Locate the cell with the specified text and output its (X, Y) center coordinate. 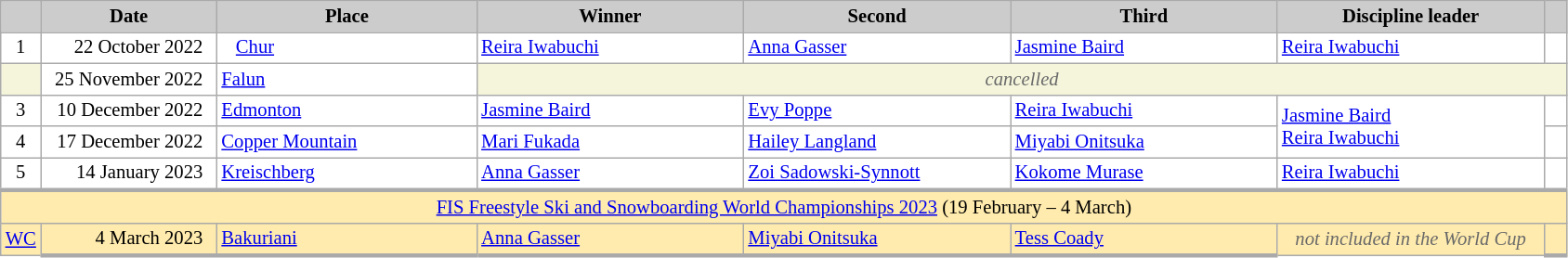
Hailey Langland (877, 142)
cancelled (1022, 79)
Copper Mountain (346, 142)
4 (20, 142)
Third (1144, 16)
Kreischberg (346, 173)
Zoi Sadowski-Synnott (877, 173)
Edmonton (346, 110)
3 (20, 110)
14 January 2023 (129, 173)
Second (877, 16)
not included in the World Cup (1410, 239)
WC (20, 239)
10 December 2022 (129, 110)
Kokome Murase (1144, 173)
1 (20, 47)
5 (20, 173)
Discipline leader (1410, 16)
Evy Poppe (877, 110)
22 October 2022 (129, 47)
Falun (346, 79)
25 November 2022 (129, 79)
17 December 2022 (129, 142)
Place (346, 16)
Tess Coady (1144, 239)
Winner (609, 16)
Jasmine Baird Reira Iwabuchi (1410, 126)
FIS Freestyle Ski and Snowboarding World Championships 2023 (19 February – 4 March) (784, 206)
Chur (346, 47)
Bakuriani (346, 239)
4 March 2023 (129, 239)
Mari Fukada (609, 142)
Date (129, 16)
